Capture the cell that displays the provided text and extract its (x, y) central coordinate. 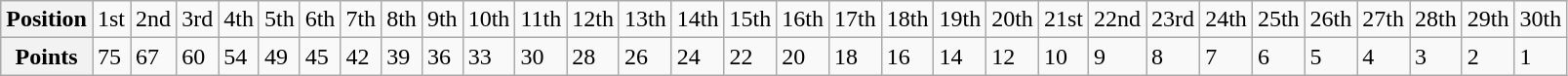
4th (239, 19)
11th (541, 19)
22nd (1116, 19)
7th (361, 19)
1 (1541, 57)
19th (960, 19)
10th (489, 19)
33 (489, 57)
28th (1436, 19)
25th (1278, 19)
18th (907, 19)
17th (855, 19)
12th (593, 19)
30 (541, 57)
29th (1488, 19)
49 (279, 57)
30th (1541, 19)
3rd (197, 19)
20th (1013, 19)
21st (1064, 19)
9 (1116, 57)
42 (361, 57)
24th (1226, 19)
75 (111, 57)
Position (47, 19)
22 (750, 57)
27th (1384, 19)
8 (1173, 57)
20 (803, 57)
5 (1331, 57)
4 (1384, 57)
67 (154, 57)
28 (593, 57)
3 (1436, 57)
8th (402, 19)
18 (855, 57)
26 (645, 57)
24 (698, 57)
13th (645, 19)
26th (1331, 19)
36 (442, 57)
6th (320, 19)
2nd (154, 19)
14 (960, 57)
15th (750, 19)
10 (1064, 57)
39 (402, 57)
16 (907, 57)
14th (698, 19)
7 (1226, 57)
1st (111, 19)
23rd (1173, 19)
54 (239, 57)
45 (320, 57)
12 (1013, 57)
Points (47, 57)
16th (803, 19)
2 (1488, 57)
9th (442, 19)
5th (279, 19)
6 (1278, 57)
60 (197, 57)
